From the cell containing the given text, extract its center point as (X, Y) coordinate. 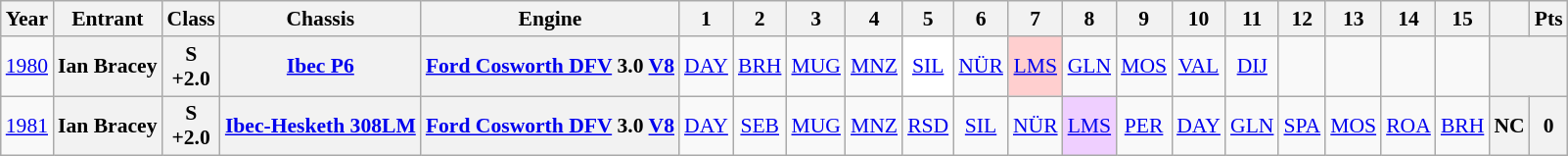
5 (928, 19)
2 (760, 19)
3 (816, 19)
Year (27, 19)
ROA (1408, 126)
8 (1090, 19)
13 (1353, 19)
1981 (27, 126)
SPA (1302, 126)
12 (1302, 19)
7 (1036, 19)
0 (1548, 126)
Pts (1548, 19)
DIJ (1252, 67)
Class (192, 19)
11 (1252, 19)
SEB (760, 126)
VAL (1198, 67)
10 (1198, 19)
15 (1462, 19)
9 (1143, 19)
1980 (27, 67)
1 (707, 19)
NC (1509, 126)
Ibec P6 (321, 67)
14 (1408, 19)
Ibec-Hesketh 308LM (321, 126)
4 (874, 19)
6 (981, 19)
PER (1143, 126)
Engine (550, 19)
Chassis (321, 19)
Entrant (108, 19)
RSD (928, 126)
